Extract the (X, Y) coordinate from the center of the cell holding the provided text.  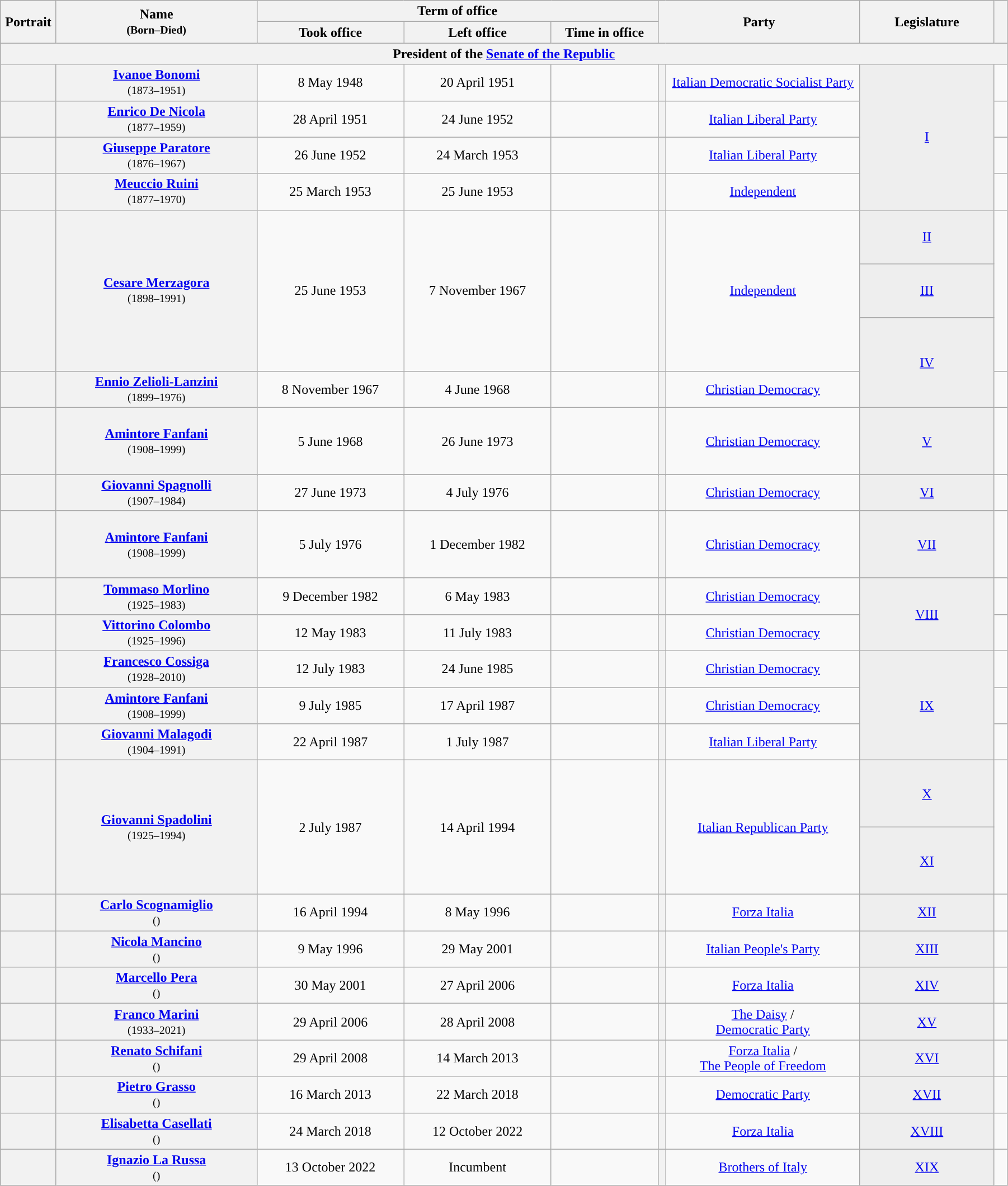
24 March 2018 (330, 1131)
29 April 2008 (330, 1058)
28 April 2008 (478, 1022)
Franco Marini(1933–2021) (157, 1022)
Giovanni Spagnolli(1907–1984) (157, 492)
25 March 1953 (330, 191)
Left office (478, 32)
Brothers of Italy (763, 1167)
Carlo Scognamiglio() (157, 913)
9 December 1982 (330, 596)
Ivanoe Bonomi(1873–1951) (157, 83)
24 June 1952 (478, 119)
Giovanni Malagodi(1904–1991) (157, 742)
XIV (926, 986)
27 June 1973 (330, 492)
12 July 1983 (330, 669)
7 November 1967 (478, 290)
16 March 2013 (330, 1094)
Forza Italia /The People of Freedom (763, 1058)
I (926, 137)
II (926, 237)
4 June 1968 (478, 389)
29 April 2006 (330, 1022)
Legislature (926, 22)
X (926, 794)
14 April 1994 (478, 827)
Pietro Grasso() (157, 1094)
30 May 2001 (330, 986)
9 July 1985 (330, 705)
Meuccio Ruini(1877–1970) (157, 191)
XVII (926, 1094)
1 July 1987 (478, 742)
29 May 2001 (478, 949)
Italian People's Party (763, 949)
Term of office (458, 11)
President of the Senate of the Republic (504, 54)
Francesco Cossiga(1928–2010) (157, 669)
IV (926, 363)
6 May 1983 (478, 596)
24 March 1953 (478, 156)
16 April 1994 (330, 913)
22 April 1987 (330, 742)
VII (926, 544)
8 May 1996 (478, 913)
Party (759, 22)
Enrico De Nicola(1877–1959) (157, 119)
26 June 1973 (478, 441)
Ignazio La Russa() (157, 1167)
Democratic Party (763, 1094)
11 July 1983 (478, 632)
1 December 1982 (478, 544)
VIII (926, 614)
XVIII (926, 1131)
Portrait (29, 22)
VI (926, 492)
Nicola Mancino() (157, 949)
III (926, 290)
2 July 1987 (330, 827)
22 March 2018 (478, 1094)
12 May 1983 (330, 632)
XI (926, 861)
Time in office (604, 32)
27 April 2006 (478, 986)
Italian Democratic Socialist Party (763, 83)
20 April 1951 (478, 83)
Elisabetta Casellati() (157, 1131)
17 April 1987 (478, 705)
Ennio Zelioli-Lanzini(1899–1976) (157, 389)
24 June 1985 (478, 669)
The Daisy /Democratic Party (763, 1022)
Tommaso Morlino(1925–1983) (157, 596)
12 October 2022 (478, 1131)
5 July 1976 (330, 544)
XIX (926, 1167)
Name(Born–Died) (157, 22)
26 June 1952 (330, 156)
XV (926, 1022)
Took office (330, 32)
V (926, 441)
9 May 1996 (330, 949)
13 October 2022 (330, 1167)
Giovanni Spadolini(1925–1994) (157, 827)
IX (926, 705)
5 June 1968 (330, 441)
Marcello Pera() (157, 986)
Cesare Merzagora(1898–1991) (157, 290)
14 March 2013 (478, 1058)
XVI (926, 1058)
Vittorino Colombo(1925–1996) (157, 632)
Giuseppe Paratore(1876–1967) (157, 156)
Italian Republican Party (763, 827)
XII (926, 913)
XIII (926, 949)
28 April 1951 (330, 119)
Renato Schifani() (157, 1058)
4 July 1976 (478, 492)
8 May 1948 (330, 83)
8 November 1967 (330, 389)
Incumbent (478, 1167)
